Capture the cell that displays the provided text and extract its (x, y) central coordinate. 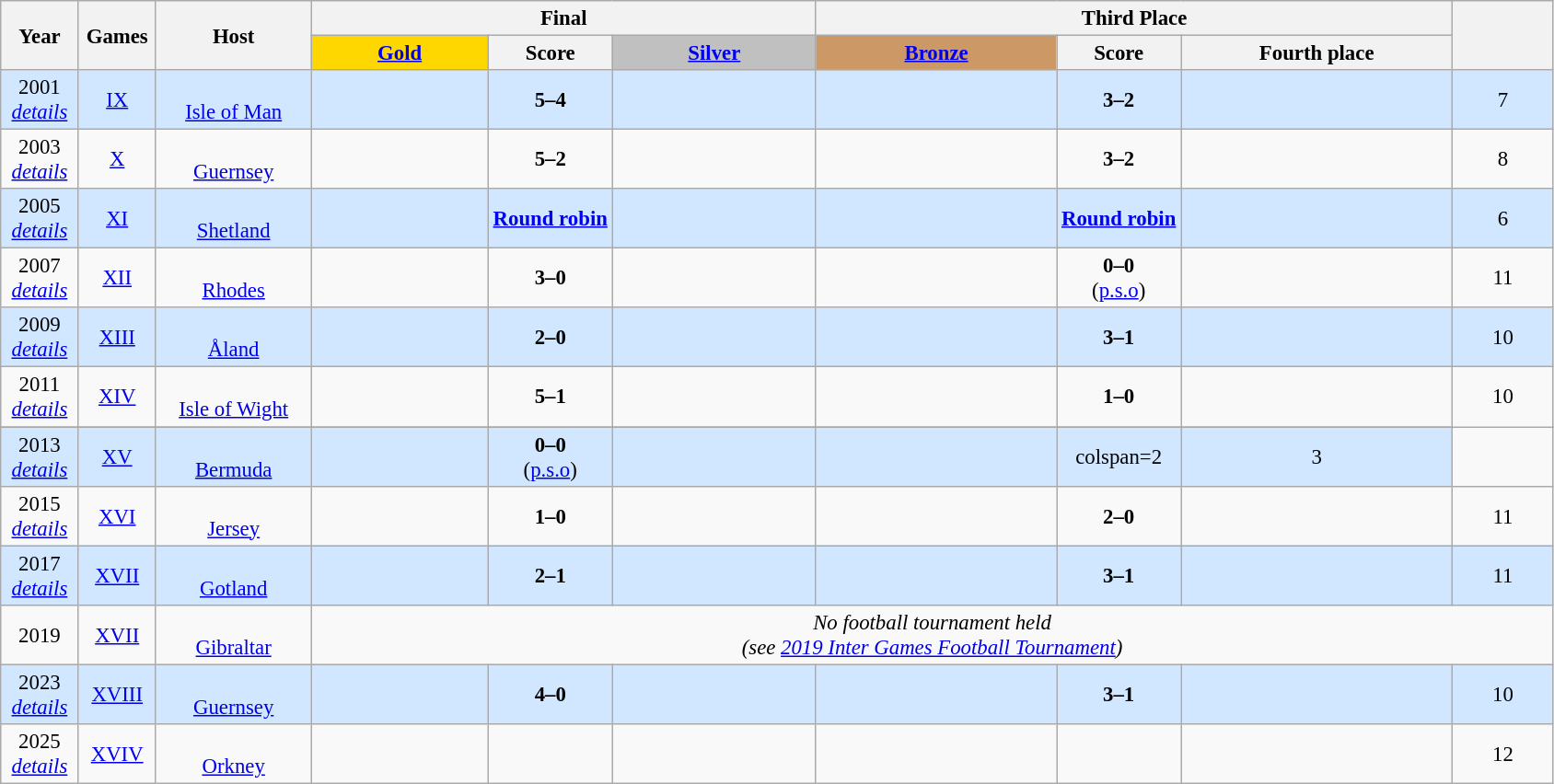
Bronze (935, 53)
2019 (40, 635)
Gold (400, 53)
Final (563, 18)
Third Place (1134, 18)
Gotland (234, 576)
IX (117, 99)
XVI (117, 515)
XV (117, 456)
Fourth place (1316, 53)
2013details (40, 456)
Bermuda (234, 456)
Shetland (234, 219)
Games (117, 35)
X (117, 160)
Orkney (234, 755)
XVIII (117, 694)
2015details (40, 515)
3–0 (551, 278)
2005details (40, 219)
XI (117, 219)
2007details (40, 278)
2023details (40, 694)
Silver (714, 53)
Isle of Wight (234, 398)
4–0 (551, 694)
Host (234, 35)
2025details (40, 755)
2017details (40, 576)
6 (1502, 219)
2009details (40, 337)
5–1 (551, 398)
2011details (40, 398)
Year (40, 35)
No football tournament held(see 2019 Inter Games Football Tournament) (932, 635)
3 (1316, 456)
5–2 (551, 160)
2003details (40, 160)
5–4 (551, 99)
8 (1502, 160)
2001details (40, 99)
colspan=2 (1119, 456)
XII (117, 278)
2–1 (551, 576)
XIV (117, 398)
Jersey (234, 515)
7 (1502, 99)
12 (1502, 755)
Åland (234, 337)
Gibraltar (234, 635)
Rhodes (234, 278)
Isle of Man (234, 99)
XIII (117, 337)
XVIV (117, 755)
